Provide the [x, y] coordinate of the cell's center where the given text is located.  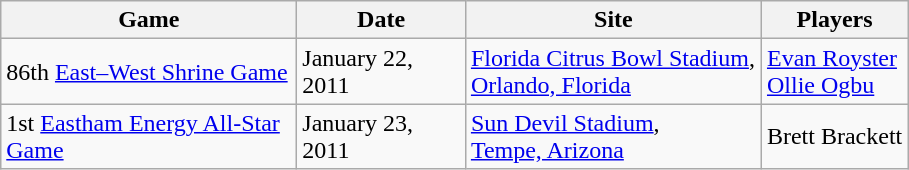
January 23, 2011 [382, 136]
Evan RoysterOllie Ogbu [834, 72]
1st Eastham Energy All-Star Game [149, 136]
Players [834, 20]
Date [382, 20]
Sun Devil Stadium,Tempe, Arizona [613, 136]
Site [613, 20]
86th East–West Shrine Game [149, 72]
Game [149, 20]
January 22, 2011 [382, 72]
Brett Brackett [834, 136]
Florida Citrus Bowl Stadium,Orlando, Florida [613, 72]
